Find where the given text appears and provide that cell's center as (X, Y) coordinate. 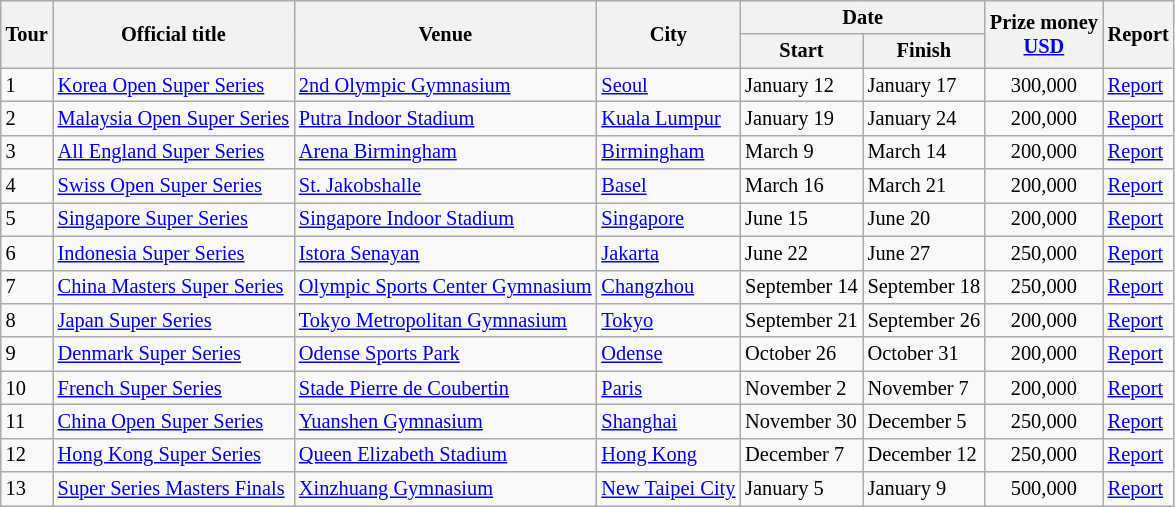
11 (27, 421)
Tokyo Metropolitan Gymnasium (445, 320)
June 20 (924, 219)
Yuanshen Gymnasium (445, 421)
January 24 (924, 118)
St. Jakobshalle (445, 186)
5 (27, 219)
Basel (668, 186)
New Taipei City (668, 489)
Swiss Open Super Series (174, 186)
Shanghai (668, 421)
Hong Kong Super Series (174, 455)
March 16 (801, 186)
November 2 (801, 388)
China Masters Super Series (174, 287)
October 31 (924, 354)
Malaysia Open Super Series (174, 118)
Start (801, 51)
Singapore Indoor Stadium (445, 219)
Singapore Super Series (174, 219)
3 (27, 152)
4 (27, 186)
2nd Olympic Gymnasium (445, 85)
6 (27, 253)
All England Super Series (174, 152)
Singapore (668, 219)
500,000 (1044, 489)
June 27 (924, 253)
China Open Super Series (174, 421)
December 5 (924, 421)
Korea Open Super Series (174, 85)
March 9 (801, 152)
September 21 (801, 320)
Finish (924, 51)
13 (27, 489)
January 12 (801, 85)
City (668, 34)
Official title (174, 34)
June 22 (801, 253)
January 9 (924, 489)
October 26 (801, 354)
Odense (668, 354)
Putra Indoor Stadium (445, 118)
Tokyo (668, 320)
Olympic Sports Center Gymnasium (445, 287)
Kuala Lumpur (668, 118)
Seoul (668, 85)
Denmark Super Series (174, 354)
Tour (27, 34)
Venue (445, 34)
December 12 (924, 455)
Date (862, 17)
Paris (668, 388)
Stade Pierre de Coubertin (445, 388)
French Super Series (174, 388)
Birmingham (668, 152)
Prize money USD (1044, 34)
September 18 (924, 287)
November 30 (801, 421)
Super Series Masters Finals (174, 489)
12 (27, 455)
June 15 (801, 219)
Queen Elizabeth Stadium (445, 455)
Odense Sports Park (445, 354)
Japan Super Series (174, 320)
March 21 (924, 186)
Changzhou (668, 287)
9 (27, 354)
Xinzhuang Gymnasium (445, 489)
300,000 (1044, 85)
January 5 (801, 489)
2 (27, 118)
1 (27, 85)
7 (27, 287)
Indonesia Super Series (174, 253)
Jakarta (668, 253)
8 (27, 320)
January 19 (801, 118)
December 7 (801, 455)
September 14 (801, 287)
Istora Senayan (445, 253)
Hong Kong (668, 455)
10 (27, 388)
January 17 (924, 85)
March 14 (924, 152)
Arena Birmingham (445, 152)
November 7 (924, 388)
September 26 (924, 320)
